Output the (x, y) coordinate of the center of the cell containing the given text.  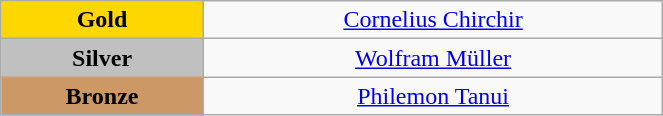
Bronze (102, 96)
Wolfram Müller (432, 58)
Silver (102, 58)
Cornelius Chirchir (432, 20)
Gold (102, 20)
Philemon Tanui (432, 96)
